Find where the given text appears and provide that cell's center as (x, y) coordinate. 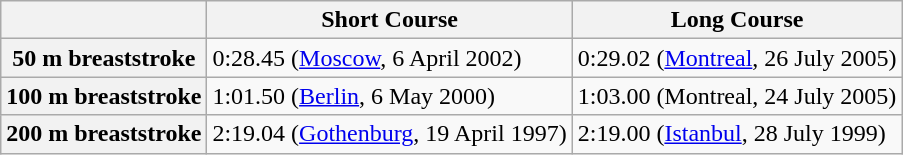
100 m breaststroke (104, 96)
2:19.00 (Istanbul, 28 July 1999) (737, 134)
Long Course (737, 20)
2:19.04 (Gothenburg, 19 April 1997) (390, 134)
1:03.00 (Montreal, 24 July 2005) (737, 96)
200 m breaststroke (104, 134)
50 m breaststroke (104, 58)
0:29.02 (Montreal, 26 July 2005) (737, 58)
1:01.50 (Berlin, 6 May 2000) (390, 96)
0:28.45 (Moscow, 6 April 2002) (390, 58)
Short Course (390, 20)
